Pinpoint the cell where the given text exists, returning its (X, Y) midpoint coordinate. 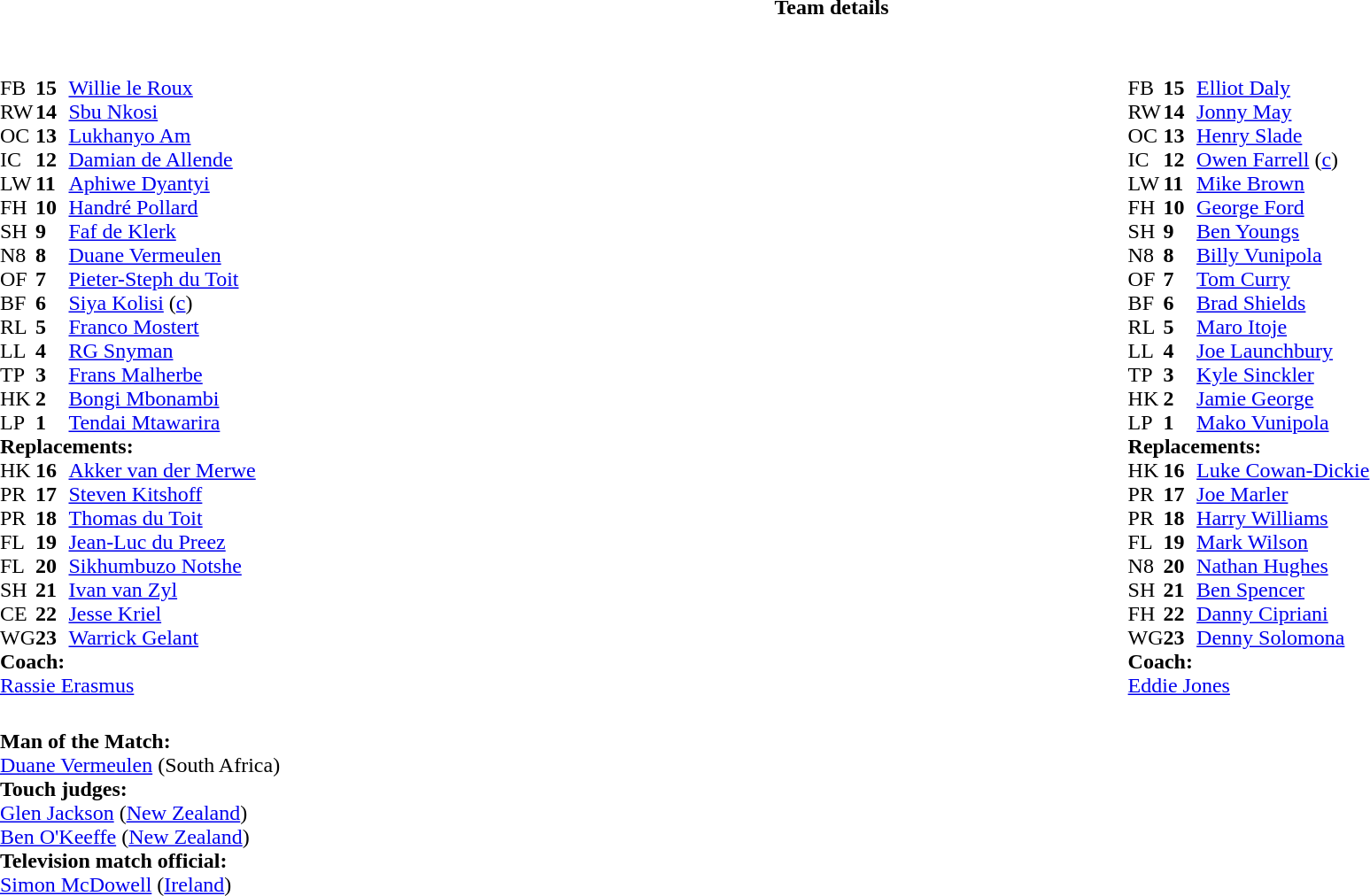
Sbu Nkosi (161, 112)
Willie le Roux (161, 89)
Franco Mostert (161, 328)
Kyle Sinckler (1282, 375)
Warrick Gelant (161, 637)
Tendai Mtawarira (161, 423)
Mark Wilson (1282, 542)
Rassie Erasmus (128, 685)
Sikhumbuzo Notshe (161, 567)
Henry Slade (1282, 136)
Joe Marler (1282, 494)
Harry Williams (1282, 519)
RG Snyman (161, 351)
Duane Vermeulen (161, 255)
Ben Spencer (1282, 590)
Eddie Jones (1249, 685)
Joe Launchbury (1282, 351)
Maro Itoje (1282, 328)
Danny Cipriani (1282, 614)
Elliot Daly (1282, 89)
Frans Malherbe (161, 375)
Pieter-Steph du Toit (161, 280)
Luke Cowan-Dickie (1282, 471)
Mako Vunipola (1282, 423)
Owen Farrell (c) (1282, 159)
Ivan van Zyl (161, 590)
Siya Kolisi (c) (161, 303)
Aphiwe Dyantyi (161, 184)
Denny Solomona (1282, 637)
Jamie George (1282, 398)
Damian de Allende (161, 159)
George Ford (1282, 207)
CE (18, 614)
Steven Kitshoff (161, 494)
Nathan Hughes (1282, 567)
Brad Shields (1282, 303)
Jonny May (1282, 112)
Billy Vunipola (1282, 255)
Akker van der Merwe (161, 471)
Bongi Mbonambi (161, 398)
Ben Youngs (1282, 232)
Lukhanyo Am (161, 136)
Tom Curry (1282, 280)
Jesse Kriel (161, 614)
Faf de Klerk (161, 232)
Jean-Luc du Preez (161, 542)
Mike Brown (1282, 184)
Thomas du Toit (161, 519)
Handré Pollard (161, 207)
